Locate the cell with the specified text and output its (x, y) center coordinate. 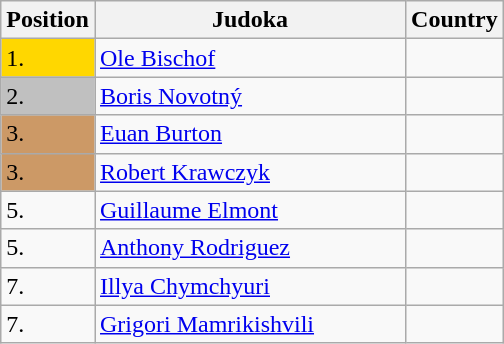
Euan Burton (250, 134)
Robert Krawczyk (250, 172)
Country (455, 20)
2. (48, 96)
Guillaume Elmont (250, 210)
Boris Novotný (250, 96)
Ole Bischof (250, 58)
Illya Chymchyuri (250, 286)
Judoka (250, 20)
Position (48, 20)
Anthony Rodriguez (250, 248)
1. (48, 58)
Grigori Mamrikishvili (250, 324)
